From the cell containing the given text, extract its center point as [X, Y] coordinate. 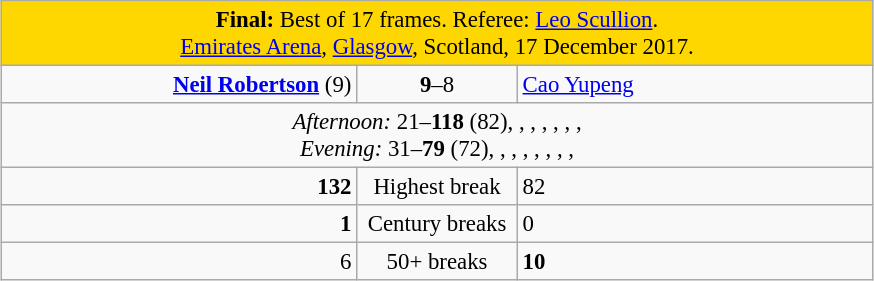
Neil Robertson (9) [179, 85]
82 [695, 187]
6 [179, 262]
0 [695, 224]
10 [695, 262]
Cao Yupeng [695, 85]
Highest break [438, 187]
9–8 [438, 85]
Afternoon: 21–118 (82), , , , , , , Evening: 31–79 (72), , , , , , , , [437, 136]
Century breaks [438, 224]
132 [179, 187]
50+ breaks [438, 262]
Final: Best of 17 frames. Referee: Leo Scullion. Emirates Arena, Glasgow, Scotland, 17 December 2017. [437, 34]
1 [179, 224]
